Extract the (x, y) coordinate from the center of the cell holding the provided text.  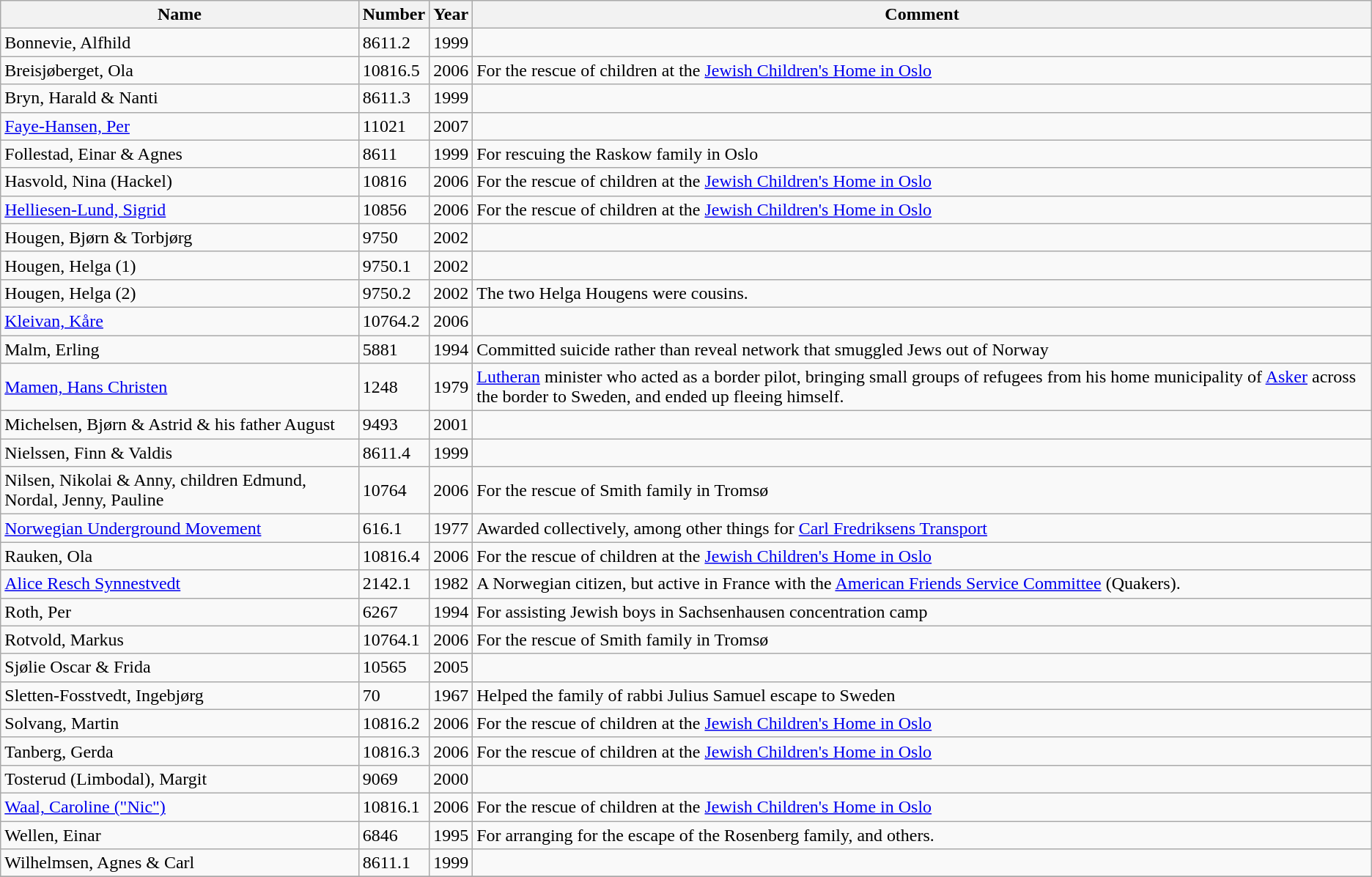
Follestad, Einar & Agnes (180, 154)
2142.1 (394, 584)
Bryn, Harald & Nanti (180, 98)
Michelsen, Bjørn & Astrid & his father August (180, 425)
Rotvold, Markus (180, 640)
9069 (394, 779)
Breisjøberget, Ola (180, 70)
Malm, Erling (180, 349)
Sjølie Oscar & Frida (180, 667)
The two Helga Hougens were cousins. (922, 293)
Roth, Per (180, 612)
Waal, Caroline ("Nic") (180, 807)
10856 (394, 210)
9750 (394, 237)
Sletten-Fosstvedt, Ingebjørg (180, 695)
11021 (394, 126)
10565 (394, 667)
2000 (451, 779)
Hougen, Bjørn & Torbjørg (180, 237)
10816.5 (394, 70)
1977 (451, 528)
For assisting Jewish boys in Sachsenhausen concentration camp (922, 612)
9493 (394, 425)
Rauken, Ola (180, 556)
8611.4 (394, 453)
2001 (451, 425)
2007 (451, 126)
10816.3 (394, 751)
Kleivan, Kåre (180, 321)
1979 (451, 387)
Wilhelmsen, Agnes & Carl (180, 863)
6846 (394, 835)
Mamen, Hans Christen (180, 387)
Name (180, 15)
5881 (394, 349)
Awarded collectively, among other things for Carl Fredriksens Transport (922, 528)
1248 (394, 387)
1967 (451, 695)
8611.1 (394, 863)
70 (394, 695)
10764.2 (394, 321)
Nielssen, Finn & Valdis (180, 453)
Wellen, Einar (180, 835)
1995 (451, 835)
Faye-Hansen, Per (180, 126)
Alice Resch Synnestvedt (180, 584)
Norwegian Underground Movement (180, 528)
8611 (394, 154)
Number (394, 15)
8611.3 (394, 98)
10764.1 (394, 640)
Hasvold, Nina (Hackel) (180, 182)
Comment (922, 15)
Tanberg, Gerda (180, 751)
Helped the family of rabbi Julius Samuel escape to Sweden (922, 695)
8611.2 (394, 42)
Solvang, Martin (180, 723)
Helliesen-Lund, Sigrid (180, 210)
1982 (451, 584)
Tosterud (Limbodal), Margit (180, 779)
For rescuing the Raskow family in Oslo (922, 154)
616.1 (394, 528)
10816.1 (394, 807)
Committed suicide rather than reveal network that smuggled Jews out of Norway (922, 349)
Nilsen, Nikolai & Anny, children Edmund, Nordal, Jenny, Pauline (180, 491)
10816 (394, 182)
10816.4 (394, 556)
9750.1 (394, 265)
Year (451, 15)
10764 (394, 491)
2005 (451, 667)
Bonnevie, Alfhild (180, 42)
For arranging for the escape of the Rosenberg family, and others. (922, 835)
6267 (394, 612)
Hougen, Helga (1) (180, 265)
9750.2 (394, 293)
Hougen, Helga (2) (180, 293)
10816.2 (394, 723)
A Norwegian citizen, but active in France with the American Friends Service Committee (Quakers). (922, 584)
